Detect which cell encompasses the target text, then output its [x, y] center coordinate. 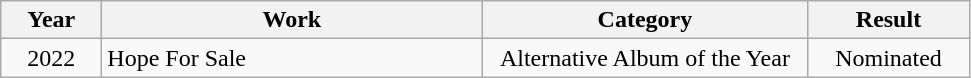
2022 [52, 58]
Alternative Album of the Year [645, 58]
Category [645, 20]
Year [52, 20]
Work [292, 20]
Result [888, 20]
Nominated [888, 58]
Hope For Sale [292, 58]
